Locate the cell with the specified text and output its [x, y] center coordinate. 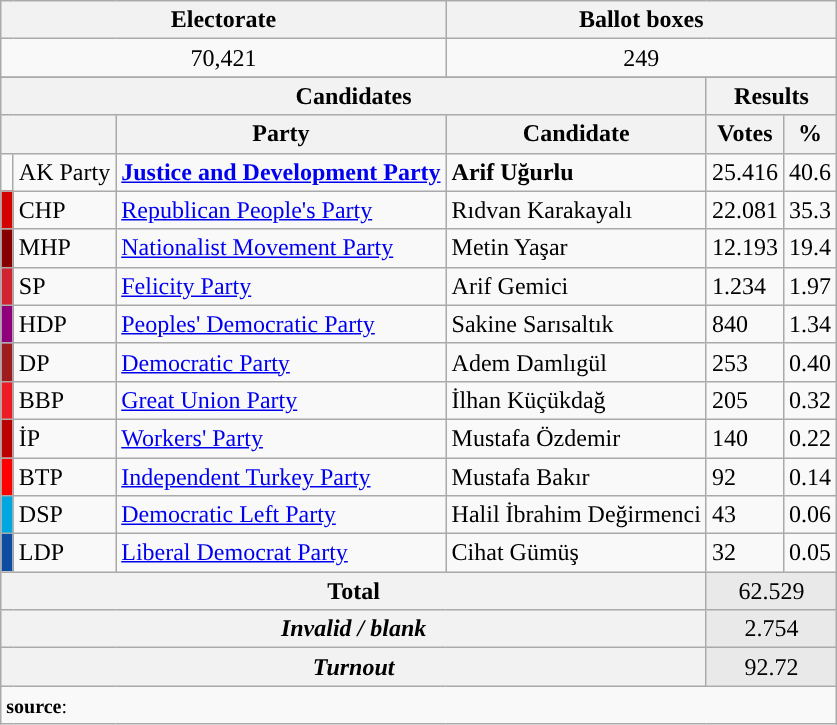
Halil İbrahim Değirmenci [576, 515]
Adem Damlıgül [576, 362]
205 [744, 400]
Turnout [354, 667]
Rıdvan Karakayalı [576, 210]
Great Union Party [281, 400]
840 [744, 324]
Mustafa Özdemir [576, 438]
40.6 [810, 172]
Candidate [576, 134]
Peoples' Democratic Party [281, 324]
0.32 [810, 400]
0.40 [810, 362]
1.34 [810, 324]
BTP [64, 477]
Ballot boxes [641, 20]
32 [744, 553]
DSP [64, 515]
249 [641, 58]
19.4 [810, 248]
0.05 [810, 553]
Candidates [354, 96]
Arif Uğurlu [576, 172]
CHP [64, 210]
LDP [64, 553]
Arif Gemici [576, 286]
1.234 [744, 286]
Independent Turkey Party [281, 477]
Sakine Sarısaltık [576, 324]
İP [64, 438]
DP [64, 362]
70,421 [224, 58]
Democratic Party [281, 362]
HDP [64, 324]
Metin Yaşar [576, 248]
Party [281, 134]
İlhan Küçükdağ [576, 400]
43 [744, 515]
MHP [64, 248]
Cihat Gümüş [576, 553]
Electorate [224, 20]
0.06 [810, 515]
Votes [744, 134]
0.22 [810, 438]
SP [64, 286]
92 [744, 477]
253 [744, 362]
25.416 [744, 172]
BBP [64, 400]
1.97 [810, 286]
Felicity Party [281, 286]
22.081 [744, 210]
Justice and Development Party [281, 172]
0.14 [810, 477]
Mustafa Bakır [576, 477]
Total [354, 591]
Republican People's Party [281, 210]
% [810, 134]
35.3 [810, 210]
Nationalist Movement Party [281, 248]
62.529 [771, 591]
2.754 [771, 629]
12.193 [744, 248]
Workers' Party [281, 438]
source: [419, 705]
Democratic Left Party [281, 515]
92.72 [771, 667]
Invalid / blank [354, 629]
AK Party [64, 172]
140 [744, 438]
Results [771, 96]
Liberal Democrat Party [281, 553]
